Determine the (X, Y) coordinate at the center of the cell enclosing the given text.  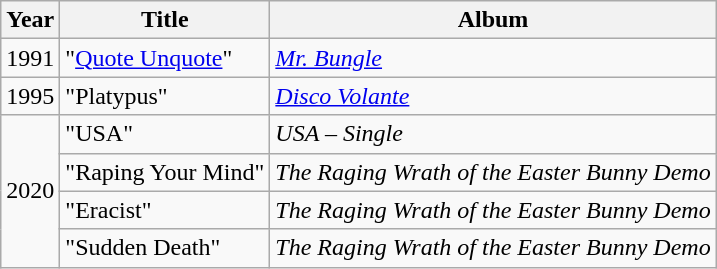
Album (493, 20)
Disco Volante (493, 96)
Title (165, 20)
"Quote Unquote" (165, 58)
Mr. Bungle (493, 58)
"Eracist" (165, 210)
USA – Single (493, 134)
Year (30, 20)
2020 (30, 191)
1995 (30, 96)
"Raping Your Mind" (165, 172)
1991 (30, 58)
"Platypus" (165, 96)
"Sudden Death" (165, 248)
"USA" (165, 134)
